Pinpoint the cell where the given text exists, returning its [X, Y] midpoint coordinate. 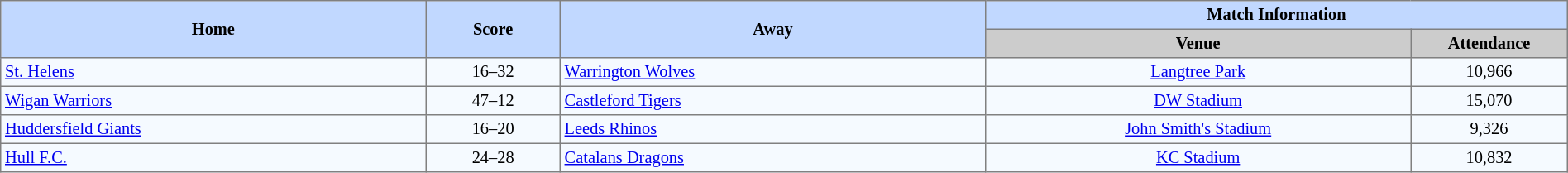
Away [772, 30]
Castleford Tigers [772, 100]
16–20 [493, 129]
16–32 [493, 72]
10,966 [1489, 72]
10,832 [1489, 157]
St. Helens [213, 72]
15,070 [1489, 100]
Home [213, 30]
Hull F.C. [213, 157]
Warrington Wolves [772, 72]
Venue [1198, 43]
Match Information [1277, 15]
47–12 [493, 100]
John Smith's Stadium [1198, 129]
Wigan Warriors [213, 100]
Score [493, 30]
Leeds Rhinos [772, 129]
Attendance [1489, 43]
9,326 [1489, 129]
24–28 [493, 157]
DW Stadium [1198, 100]
KC Stadium [1198, 157]
Huddersfield Giants [213, 129]
Catalans Dragons [772, 157]
Langtree Park [1198, 72]
